Pinpoint the cell where the given text exists, returning its (X, Y) midpoint coordinate. 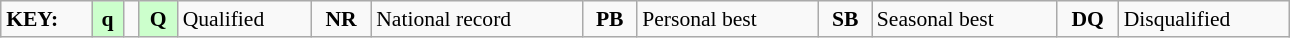
NR (341, 19)
Qualified (244, 19)
Q (158, 19)
SB (846, 19)
KEY: (46, 19)
Seasonal best (964, 19)
Disqualified (1204, 19)
National record (476, 19)
DQ (1088, 19)
Personal best (728, 19)
q (108, 19)
PB (610, 19)
